Output the (X, Y) coordinate of the center of the cell containing the given text.  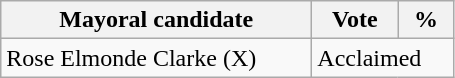
Rose Elmonde Clarke (X) (156, 58)
% (426, 20)
Vote (355, 20)
Acclaimed (383, 58)
Mayoral candidate (156, 20)
